For the text-containing cell, return its midpoint in [x, y] coordinate format. 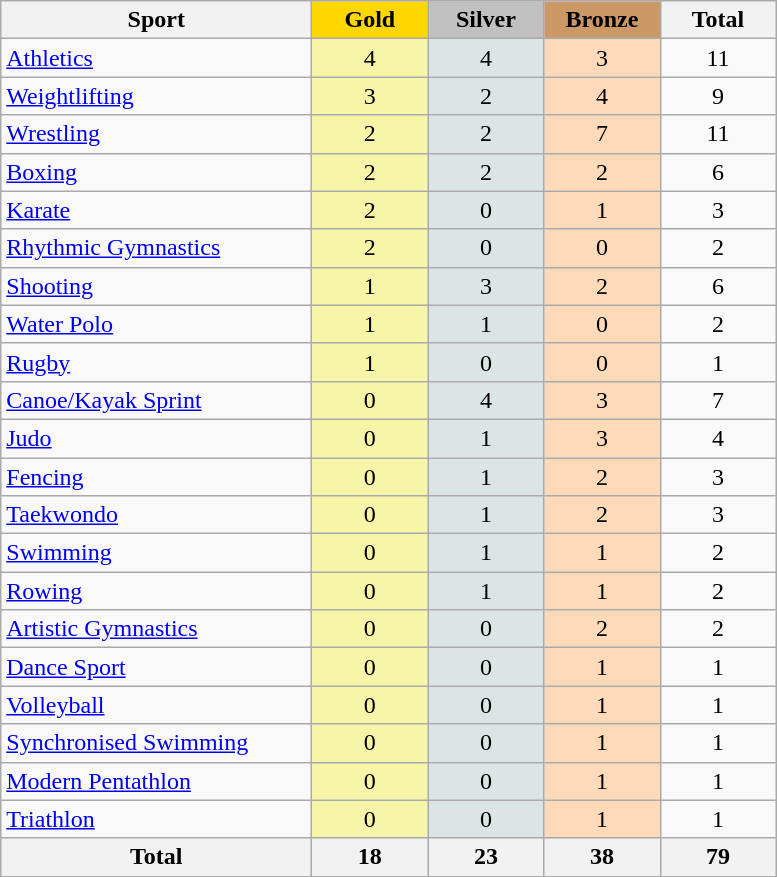
38 [602, 857]
Karate [156, 210]
Taekwondo [156, 515]
Rhythmic Gymnastics [156, 248]
Boxing [156, 172]
Water Polo [156, 324]
Athletics [156, 58]
Silver [486, 20]
Artistic Gymnastics [156, 629]
Weightlifting [156, 96]
Gold [370, 20]
Triathlon [156, 819]
Volleyball [156, 705]
79 [718, 857]
23 [486, 857]
Judo [156, 438]
Rugby [156, 362]
18 [370, 857]
9 [718, 96]
Sport [156, 20]
Rowing [156, 591]
Canoe/Kayak Sprint [156, 400]
Dance Sport [156, 667]
Bronze [602, 20]
Wrestling [156, 134]
Fencing [156, 477]
Swimming [156, 553]
Modern Pentathlon [156, 781]
Synchronised Swimming [156, 743]
Shooting [156, 286]
